Detect which cell encompasses the target text, then output its [X, Y] center coordinate. 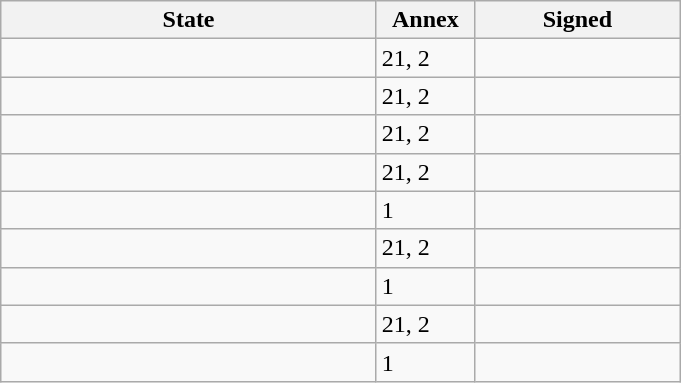
State [189, 20]
Annex [425, 20]
Signed [577, 20]
